Extract the (x, y) coordinate from the center of the cell holding the provided text.  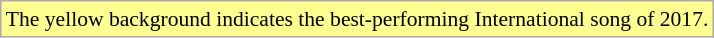
The yellow background indicates the best-performing International song of 2017. (358, 19)
